Scan for the cell matching the given text and deliver its [x, y] coordinate at center. 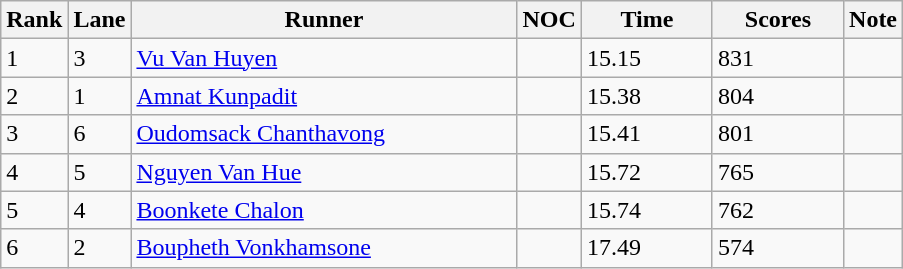
15.38 [646, 96]
15.15 [646, 58]
15.72 [646, 172]
Boupheth Vonkhamsone [324, 248]
17.49 [646, 248]
15.41 [646, 134]
762 [778, 210]
Note [874, 20]
Runner [324, 20]
831 [778, 58]
NOC [549, 20]
Oudomsack Chanthavong [324, 134]
Nguyen Van Hue [324, 172]
Boonkete Chalon [324, 210]
15.74 [646, 210]
804 [778, 96]
Scores [778, 20]
Amnat Kunpadit [324, 96]
Lane [100, 20]
Vu Van Huyen [324, 58]
Time [646, 20]
801 [778, 134]
574 [778, 248]
765 [778, 172]
Rank [34, 20]
